Identify which cell holds the provided text, then report its [X, Y] central coordinate. 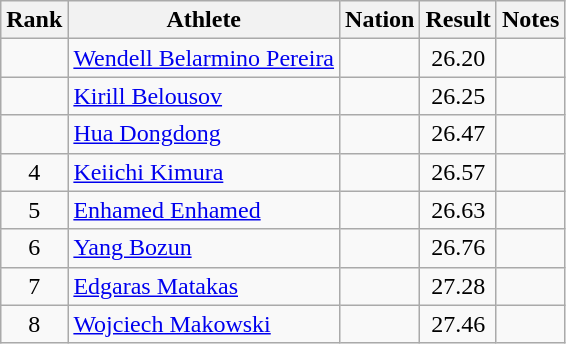
27.46 [458, 324]
26.63 [458, 210]
Result [458, 20]
Athlete [204, 20]
Wojciech Makowski [204, 324]
26.76 [458, 248]
Notes [530, 20]
Yang Bozun [204, 248]
26.47 [458, 134]
Kirill Belousov [204, 96]
Hua Dongdong [204, 134]
6 [34, 248]
5 [34, 210]
26.20 [458, 58]
4 [34, 172]
7 [34, 286]
Nation [380, 20]
Keiichi Kimura [204, 172]
26.57 [458, 172]
27.28 [458, 286]
Wendell Belarmino Pereira [204, 58]
26.25 [458, 96]
8 [34, 324]
Enhamed Enhamed [204, 210]
Edgaras Matakas [204, 286]
Rank [34, 20]
